Output the (x, y) coordinate of the center of the cell containing the given text.  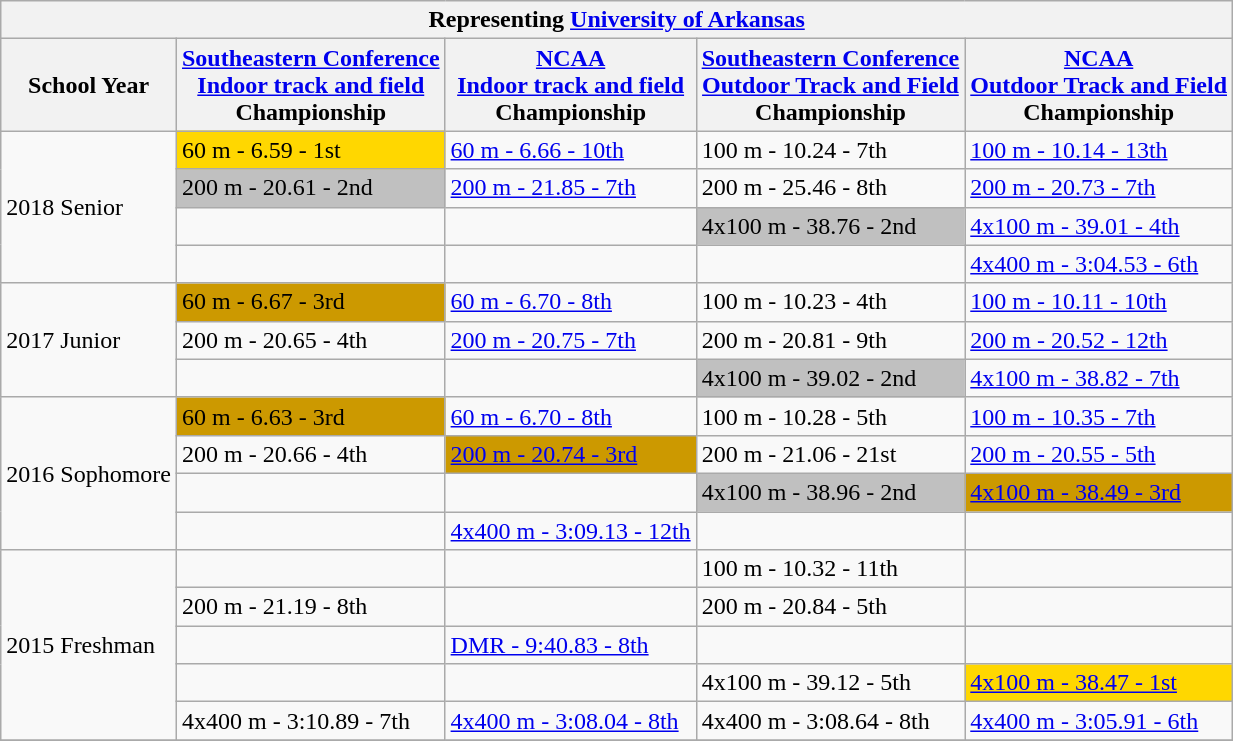
60 m - 6.66 - 10th (570, 150)
School Year (89, 85)
60 m - 6.59 - 1st (310, 150)
200 m - 21.19 - 8th (310, 607)
4x400 m - 3:05.91 - 6th (1099, 721)
2015 Freshman (89, 645)
200 m - 20.52 - 12th (1099, 340)
4x400 m - 3:08.04 - 8th (570, 721)
NCAAIndoor track and fieldChampionship (570, 85)
200 m - 20.75 - 7th (570, 340)
4x100 m - 38.47 - 1st (1099, 683)
200 m - 20.73 - 7th (1099, 188)
4x100 m - 38.76 - 2nd (830, 226)
NCAAOutdoor Track and FieldChampionship (1099, 85)
DMR - 9:40.83 - 8th (570, 645)
4x100 m - 38.49 - 3rd (1099, 492)
200 m - 20.66 - 4th (310, 454)
2017 Junior (89, 340)
200 m - 20.84 - 5th (830, 607)
100 m - 10.11 - 10th (1099, 302)
4x400 m - 3:09.13 - 12th (570, 531)
200 m - 21.85 - 7th (570, 188)
100 m - 10.35 - 7th (1099, 416)
200 m - 20.81 - 9th (830, 340)
Southeastern ConferenceOutdoor Track and FieldChampionship (830, 85)
100 m - 10.32 - 11th (830, 569)
100 m - 10.24 - 7th (830, 150)
4x400 m - 3:08.64 - 8th (830, 721)
4x400 m - 3:04.53 - 6th (1099, 264)
2018 Senior (89, 207)
Representing University of Arkansas (617, 20)
200 m - 20.61 - 2nd (310, 188)
4x100 m - 39.01 - 4th (1099, 226)
200 m - 20.74 - 3rd (570, 454)
200 m - 20.65 - 4th (310, 340)
200 m - 25.46 - 8th (830, 188)
100 m - 10.14 - 13th (1099, 150)
4x100 m - 39.02 - 2nd (830, 378)
60 m - 6.63 - 3rd (310, 416)
60 m - 6.67 - 3rd (310, 302)
2016 Sophomore (89, 473)
4x100 m - 38.96 - 2nd (830, 492)
4x400 m - 3:10.89 - 7th (310, 721)
200 m - 20.55 - 5th (1099, 454)
Southeastern ConferenceIndoor track and fieldChampionship (310, 85)
100 m - 10.23 - 4th (830, 302)
4x100 m - 39.12 - 5th (830, 683)
4x100 m - 38.82 - 7th (1099, 378)
200 m - 21.06 - 21st (830, 454)
100 m - 10.28 - 5th (830, 416)
